Capture the cell that displays the provided text and extract its [x, y] central coordinate. 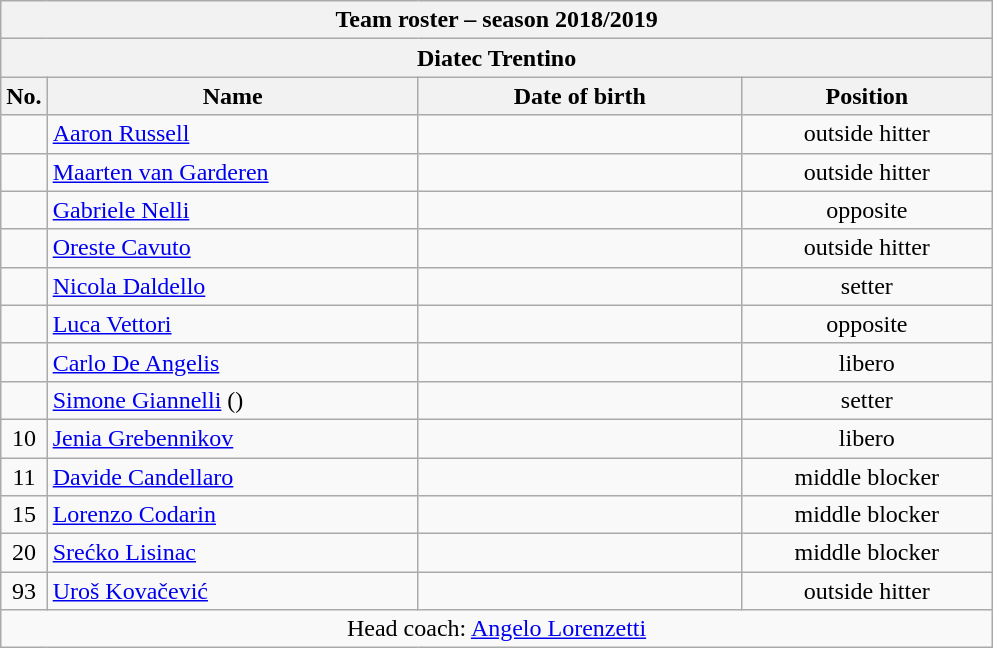
Nicola Daldello [232, 286]
11 [24, 477]
Uroš Kovačević [232, 591]
Position [866, 96]
20 [24, 553]
Jenia Grebennikov [232, 438]
15 [24, 515]
Aaron Russell [232, 134]
Carlo De Angelis [232, 362]
Luca Vettori [232, 324]
Name [232, 96]
10 [24, 438]
Lorenzo Codarin [232, 515]
Diatec Trentino [497, 58]
No. [24, 96]
Simone Giannelli () [232, 400]
93 [24, 591]
Head coach: Angelo Lorenzetti [497, 629]
Maarten van Garderen [232, 172]
Davide Candellaro [232, 477]
Gabriele Nelli [232, 210]
Date of birth [580, 96]
Srećko Lisinac [232, 553]
Oreste Cavuto [232, 248]
Team roster – season 2018/2019 [497, 20]
